Extract the (X, Y) coordinate from the center of the cell holding the provided text.  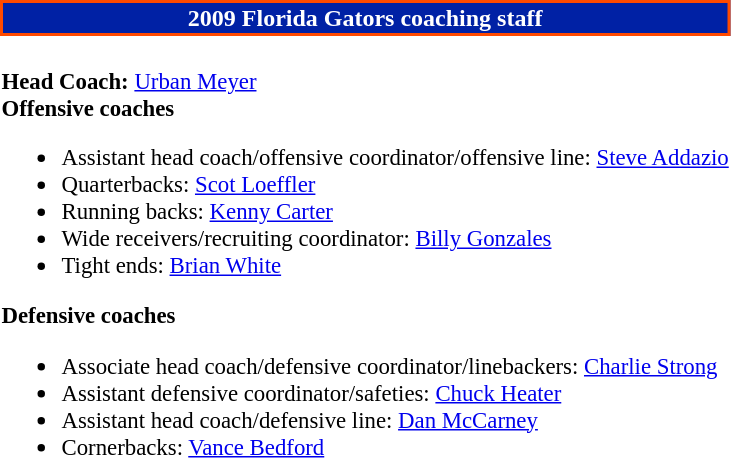
2009 Florida Gators coaching staff (365, 18)
